Output the [x, y] coordinate of the center of the cell containing the given text.  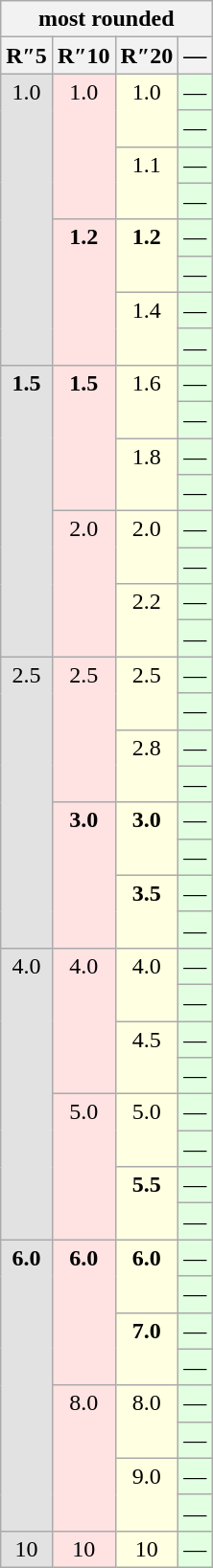
7.0 [147, 1349]
1.6 [147, 401]
3.5 [147, 911]
2.8 [147, 766]
2.2 [147, 620]
4.5 [147, 1057]
1.4 [147, 328]
5.5 [147, 1203]
R″20 [147, 56]
9.0 [147, 1494]
1.8 [147, 475]
most rounded [106, 19]
R″5 [27, 56]
1.1 [147, 183]
R″10 [83, 56]
